Output the (X, Y) coordinate of the center of the cell containing the given text.  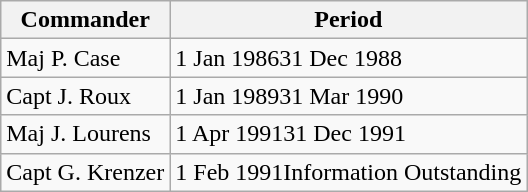
Maj J. Lourens (86, 134)
Capt J. Roux (86, 96)
1 Jan 198631 Dec 1988 (348, 58)
1 Jan 198931 Mar 1990 (348, 96)
Maj P. Case (86, 58)
1 Feb 1991Information Outstanding (348, 172)
1 Apr 199131 Dec 1991 (348, 134)
Period (348, 20)
Capt G. Krenzer (86, 172)
Commander (86, 20)
